Determine the [x, y] coordinate at the center of the cell enclosing the given text.  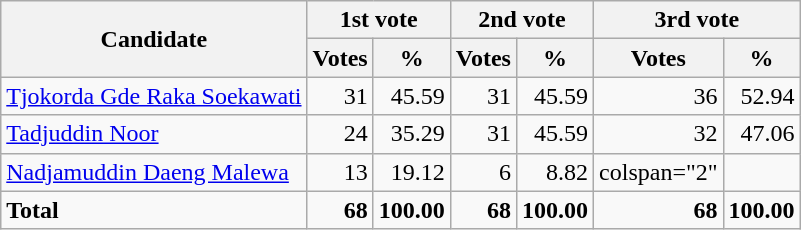
19.12 [412, 172]
24 [340, 134]
13 [340, 172]
Candidate [154, 39]
Tadjuddin Noor [154, 134]
2nd vote [522, 20]
52.94 [762, 96]
47.06 [762, 134]
35.29 [412, 134]
Nadjamuddin Daeng Malewa [154, 172]
8.82 [554, 172]
6 [483, 172]
1st vote [378, 20]
3rd vote [698, 20]
Total [154, 210]
36 [659, 96]
32 [659, 134]
Tjokorda Gde Raka Soekawati [154, 96]
colspan="2" [659, 172]
